For the text-containing cell, return its midpoint in [X, Y] coordinate format. 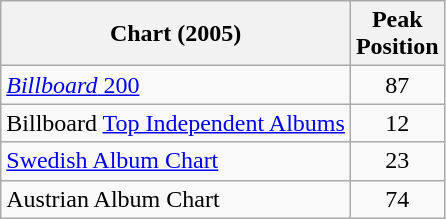
12 [397, 123]
Swedish Album Chart [176, 161]
Chart (2005) [176, 34]
Austrian Album Chart [176, 199]
Billboard 200 [176, 85]
23 [397, 161]
Billboard Top Independent Albums [176, 123]
PeakPosition [397, 34]
74 [397, 199]
87 [397, 85]
